Detect which cell encompasses the target text, then output its [X, Y] center coordinate. 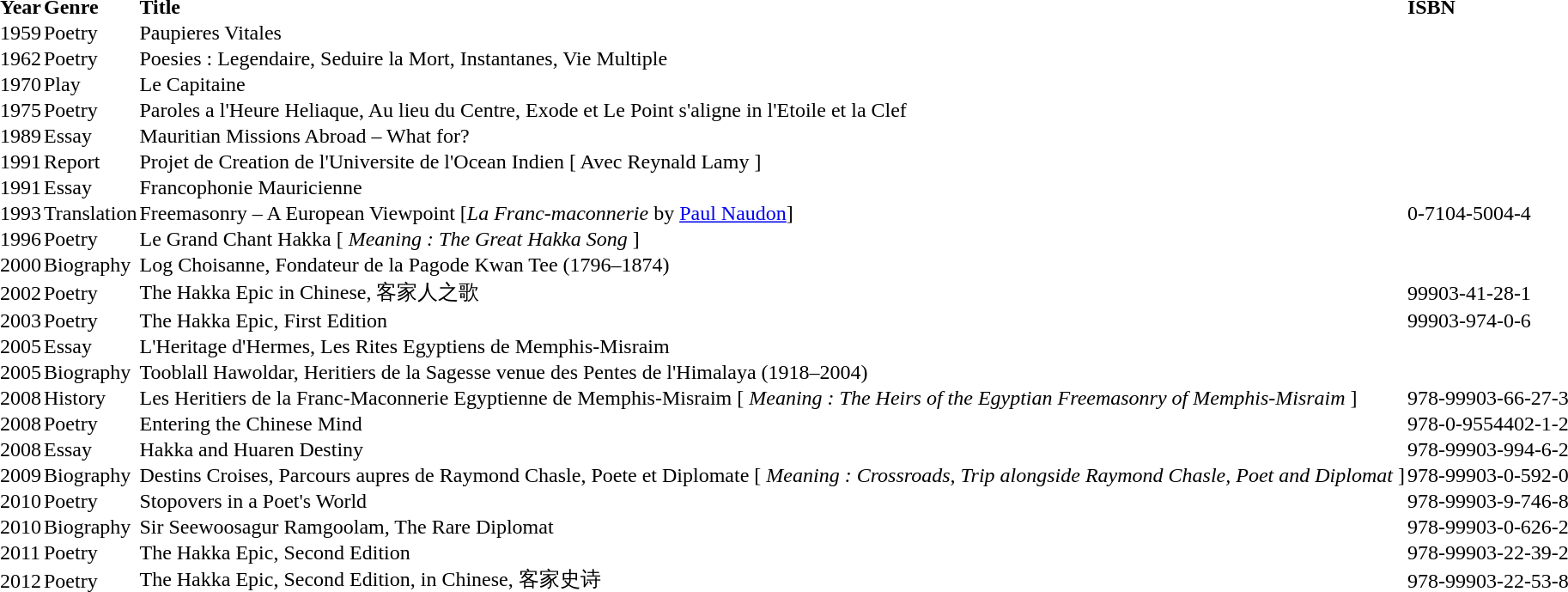
Le Grand Chant Hakka [ Meaning : The Great Hakka Song ] [771, 239]
Stopovers in a Poet's World [771, 502]
Freemasonry – A European Viewpoint [La Franc-maconnerie by Paul Naudon] [771, 213]
Poesies : Legendaire, Seduire la Mort, Instantanes, Vie Multiple [771, 58]
2009 [21, 476]
Paroles a l'Heure Heliaque, Au lieu du Centre, Exode et Le Point s'aligne in l'Etoile et la Clef [771, 110]
1989 [21, 136]
1962 [21, 58]
Tooblall Hawoldar, Heritiers de la Sagesse venue des Pentes de l'Himalaya (1918–2004) [771, 373]
L'Heritage d'Hermes, Les Rites Egyptiens de Memphis-Misraim [771, 347]
2002 [21, 293]
2003 [21, 321]
Translation [90, 213]
The Hakka Epic in Chinese, 客家人之歌 [771, 293]
Mauritian Missions Abroad – What for? [771, 136]
Les Heritiers de la Franc-Maconnerie Egyptienne de Memphis-Misraim [ Meaning : The Heirs of the Egyptian Freemasonry of Memphis-Misraim ] [771, 399]
Hakka and Huaren Destiny [771, 450]
Destins Croises, Parcours aupres de Raymond Chasle, Poete et Diplomate [ Meaning : Crossroads, Trip alongside Raymond Chasle, Poet and Diplomat ] [771, 476]
Paupieres Vitales [771, 33]
The Hakka Epic, Second Edition [771, 553]
1993 [21, 213]
Sir Seewoosagur Ramgoolam, The Rare Diplomat [771, 528]
Log Choisanne, Fondateur de la Pagode Kwan Tee (1796–1874) [771, 265]
2011 [21, 553]
History [90, 399]
1996 [21, 239]
2000 [21, 265]
Entering the Chinese Mind [771, 424]
Francophonie Mauricienne [771, 187]
The Hakka Epic, First Edition [771, 321]
Report [90, 162]
Projet de Creation de l'Universite de l'Ocean Indien [ Avec Reynald Lamy ] [771, 162]
1970 [21, 84]
Le Capitaine [771, 84]
Play [90, 84]
1959 [21, 33]
1975 [21, 110]
